Identify which cell holds the provided text, then report its [X, Y] central coordinate. 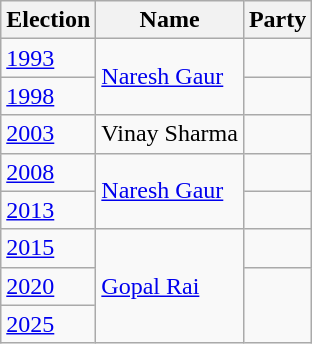
1993 [48, 58]
Party [277, 20]
Vinay Sharma [170, 134]
2025 [48, 324]
2013 [48, 210]
Name [170, 20]
2020 [48, 286]
1998 [48, 96]
Election [48, 20]
2015 [48, 248]
2003 [48, 134]
Gopal Rai [170, 286]
2008 [48, 172]
